Extract the [X, Y] coordinate from the center of the cell holding the provided text.  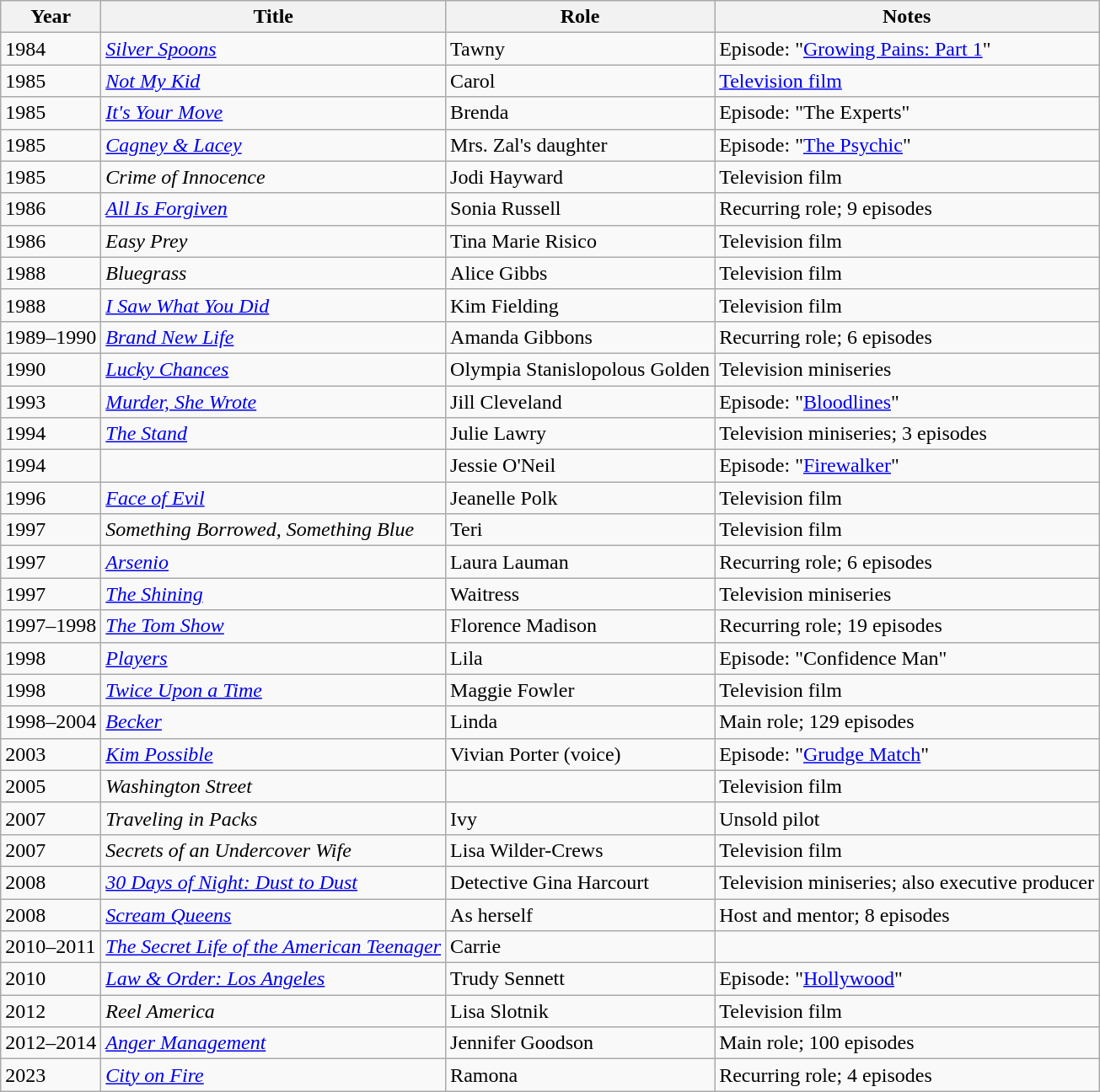
Mrs. Zal's daughter [580, 145]
Main role; 100 episodes [907, 1043]
It's Your Move [273, 113]
Title [273, 17]
1984 [51, 49]
Carrie [580, 947]
Silver Spoons [273, 49]
1993 [51, 402]
The Shining [273, 594]
Jennifer Goodson [580, 1043]
Episode: "Hollywood" [907, 979]
Washington Street [273, 786]
Jodi Hayward [580, 177]
30 Days of Night: Dust to Dust [273, 882]
2012–2014 [51, 1043]
Arsenio [273, 562]
Recurring role; 9 episodes [907, 209]
1990 [51, 369]
Bluegrass [273, 273]
2010–2011 [51, 947]
Jessie O'Neil [580, 466]
Recurring role; 4 episodes [907, 1075]
Television miniseries; also executive producer [907, 882]
Role [580, 17]
Players [273, 658]
Kim Fielding [580, 305]
Episode: "Bloodlines" [907, 402]
All Is Forgiven [273, 209]
Brenda [580, 113]
The Secret Life of the American Teenager [273, 947]
Crime of Innocence [273, 177]
Scream Queens [273, 914]
Trudy Sennett [580, 979]
Host and mentor; 8 episodes [907, 914]
Episode: "Grudge Match" [907, 754]
Face of Evil [273, 498]
Cagney & Lacey [273, 145]
Unsold pilot [907, 818]
Murder, She Wrote [273, 402]
Tawny [580, 49]
Teri [580, 530]
Lila [580, 658]
As herself [580, 914]
2023 [51, 1075]
Amanda Gibbons [580, 337]
Waitress [580, 594]
2012 [51, 1011]
2003 [51, 754]
Episode: "The Psychic" [907, 145]
Law & Order: Los Angeles [273, 979]
Ivy [580, 818]
I Saw What You Did [273, 305]
1997–1998 [51, 626]
1998–2004 [51, 722]
Something Borrowed, Something Blue [273, 530]
Linda [580, 722]
Year [51, 17]
Television miniseries; 3 episodes [907, 434]
Olympia Stanislopolous Golden [580, 369]
Jeanelle Polk [580, 498]
Brand New Life [273, 337]
2010 [51, 979]
Not My Kid [273, 81]
Lisa Wilder-Crews [580, 850]
Traveling in Packs [273, 818]
Episode: "The Experts" [907, 113]
Episode: "Confidence Man" [907, 658]
Lucky Chances [273, 369]
Twice Upon a Time [273, 690]
Becker [273, 722]
Jill Cleveland [580, 402]
Carol [580, 81]
Main role; 129 episodes [907, 722]
Sonia Russell [580, 209]
Laura Lauman [580, 562]
The Tom Show [273, 626]
Tina Marie Risico [580, 241]
Maggie Fowler [580, 690]
Easy Prey [273, 241]
Reel America [273, 1011]
Lisa Slotnik [580, 1011]
Florence Madison [580, 626]
Julie Lawry [580, 434]
The Stand [273, 434]
Notes [907, 17]
Vivian Porter (voice) [580, 754]
1996 [51, 498]
1989–1990 [51, 337]
City on Fire [273, 1075]
Kim Possible [273, 754]
Secrets of an Undercover Wife [273, 850]
Detective Gina Harcourt [580, 882]
Episode: "Growing Pains: Part 1" [907, 49]
Anger Management [273, 1043]
Episode: "Firewalker" [907, 466]
2005 [51, 786]
Ramona [580, 1075]
Recurring role; 19 episodes [907, 626]
Alice Gibbs [580, 273]
